Capture the cell that displays the provided text and extract its [X, Y] central coordinate. 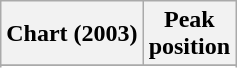
Chart (2003) [72, 34]
Peakposition [189, 34]
